Extract the [X, Y] coordinate from the center of the cell holding the provided text.  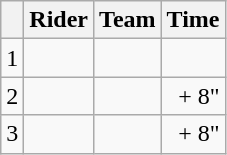
Rider [59, 20]
3 [12, 134]
1 [12, 58]
Team [128, 20]
Time [193, 20]
2 [12, 96]
